Capture the cell that displays the provided text and extract its (x, y) central coordinate. 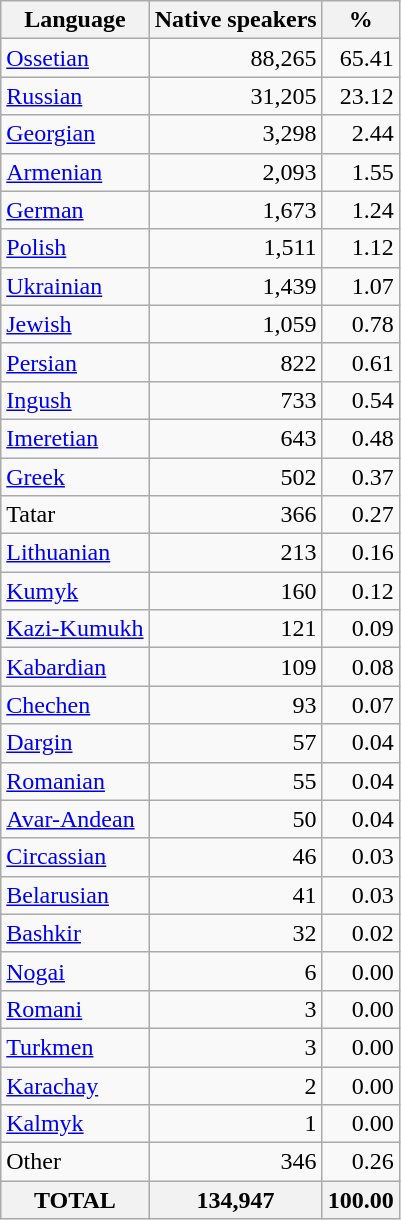
Imeretian (75, 438)
1,059 (236, 324)
% (360, 20)
160 (236, 591)
88,265 (236, 58)
134,947 (236, 1200)
0.54 (360, 400)
Polish (75, 248)
Ukrainian (75, 286)
0.08 (360, 667)
46 (236, 857)
0.16 (360, 553)
Armenian (75, 172)
1.55 (360, 172)
3,298 (236, 134)
Bashkir (75, 933)
Ingush (75, 400)
Nogai (75, 971)
0.37 (360, 477)
23.12 (360, 96)
1.24 (360, 210)
Dargin (75, 743)
0.48 (360, 438)
50 (236, 819)
733 (236, 400)
1,673 (236, 210)
Lithuanian (75, 553)
0.61 (360, 362)
55 (236, 781)
Turkmen (75, 1047)
0.09 (360, 629)
0.12 (360, 591)
41 (236, 895)
93 (236, 705)
502 (236, 477)
Language (75, 20)
0.07 (360, 705)
1.12 (360, 248)
Kumyk (75, 591)
1,439 (236, 286)
Kabardian (75, 667)
0.78 (360, 324)
57 (236, 743)
Belarusian (75, 895)
822 (236, 362)
Persian (75, 362)
Karachay (75, 1085)
213 (236, 553)
Russian (75, 96)
2 (236, 1085)
Greek (75, 477)
1,511 (236, 248)
65.41 (360, 58)
Kalmyk (75, 1124)
Chechen (75, 705)
Native speakers (236, 20)
2.44 (360, 134)
Romani (75, 1009)
Circassian (75, 857)
Tatar (75, 515)
Ossetian (75, 58)
2,093 (236, 172)
1 (236, 1124)
6 (236, 971)
0.02 (360, 933)
Kazi-Kumukh (75, 629)
109 (236, 667)
TOTAL (75, 1200)
Georgian (75, 134)
121 (236, 629)
Jewish (75, 324)
100.00 (360, 1200)
German (75, 210)
346 (236, 1162)
0.27 (360, 515)
366 (236, 515)
32 (236, 933)
31,205 (236, 96)
Other (75, 1162)
Romanian (75, 781)
1.07 (360, 286)
643 (236, 438)
Avar-Andean (75, 819)
0.26 (360, 1162)
